Return the [X, Y] coordinate for the center point of the cell that contains the specified text.  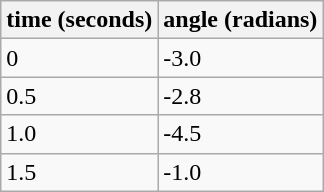
-1.0 [240, 172]
-4.5 [240, 134]
time (seconds) [80, 20]
1.5 [80, 172]
-3.0 [240, 58]
0 [80, 58]
1.0 [80, 134]
angle (radians) [240, 20]
0.5 [80, 96]
-2.8 [240, 96]
